Extract the [X, Y] coordinate from the center of the cell holding the provided text.  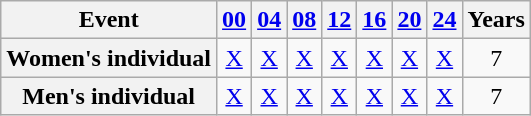
04 [270, 20]
00 [234, 20]
Women's individual [109, 58]
20 [410, 20]
16 [374, 20]
Event [109, 20]
08 [304, 20]
12 [340, 20]
Men's individual [109, 96]
24 [444, 20]
Years [496, 20]
